Detect which cell encompasses the target text, then output its [X, Y] center coordinate. 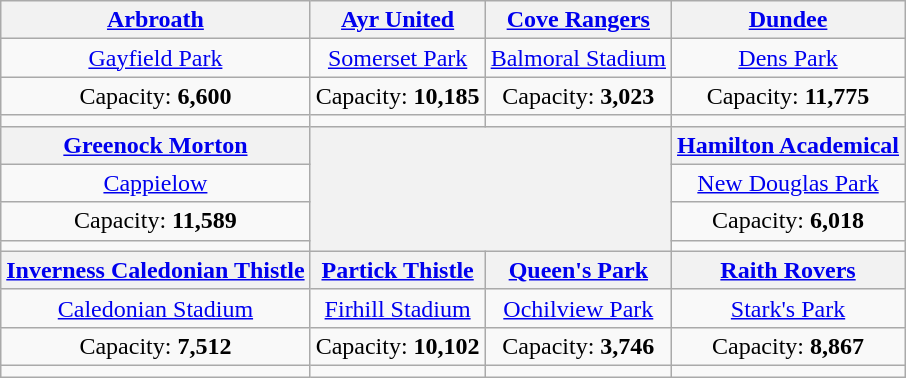
Hamilton Academical [788, 145]
Firhill Stadium [398, 308]
Capacity: 3,023 [578, 96]
Dundee [788, 20]
Stark's Park [788, 308]
Dens Park [788, 58]
Arbroath [156, 20]
Raith Rovers [788, 270]
Capacity: 7,512 [156, 346]
Capacity: 11,589 [156, 221]
Caledonian Stadium [156, 308]
Gayfield Park [156, 58]
Capacity: 10,185 [398, 96]
Somerset Park [398, 58]
New Douglas Park [788, 183]
Capacity: 11,775 [788, 96]
Capacity: 10,102 [398, 346]
Ochilview Park [578, 308]
Ayr United [398, 20]
Partick Thistle [398, 270]
Greenock Morton [156, 145]
Capacity: 8,867 [788, 346]
Queen's Park [578, 270]
Capacity: 6,600 [156, 96]
Balmoral Stadium [578, 58]
Capacity: 3,746 [578, 346]
Cappielow [156, 183]
Inverness Caledonian Thistle [156, 270]
Cove Rangers [578, 20]
Capacity: 6,018 [788, 221]
